Capture the cell that displays the provided text and extract its (x, y) central coordinate. 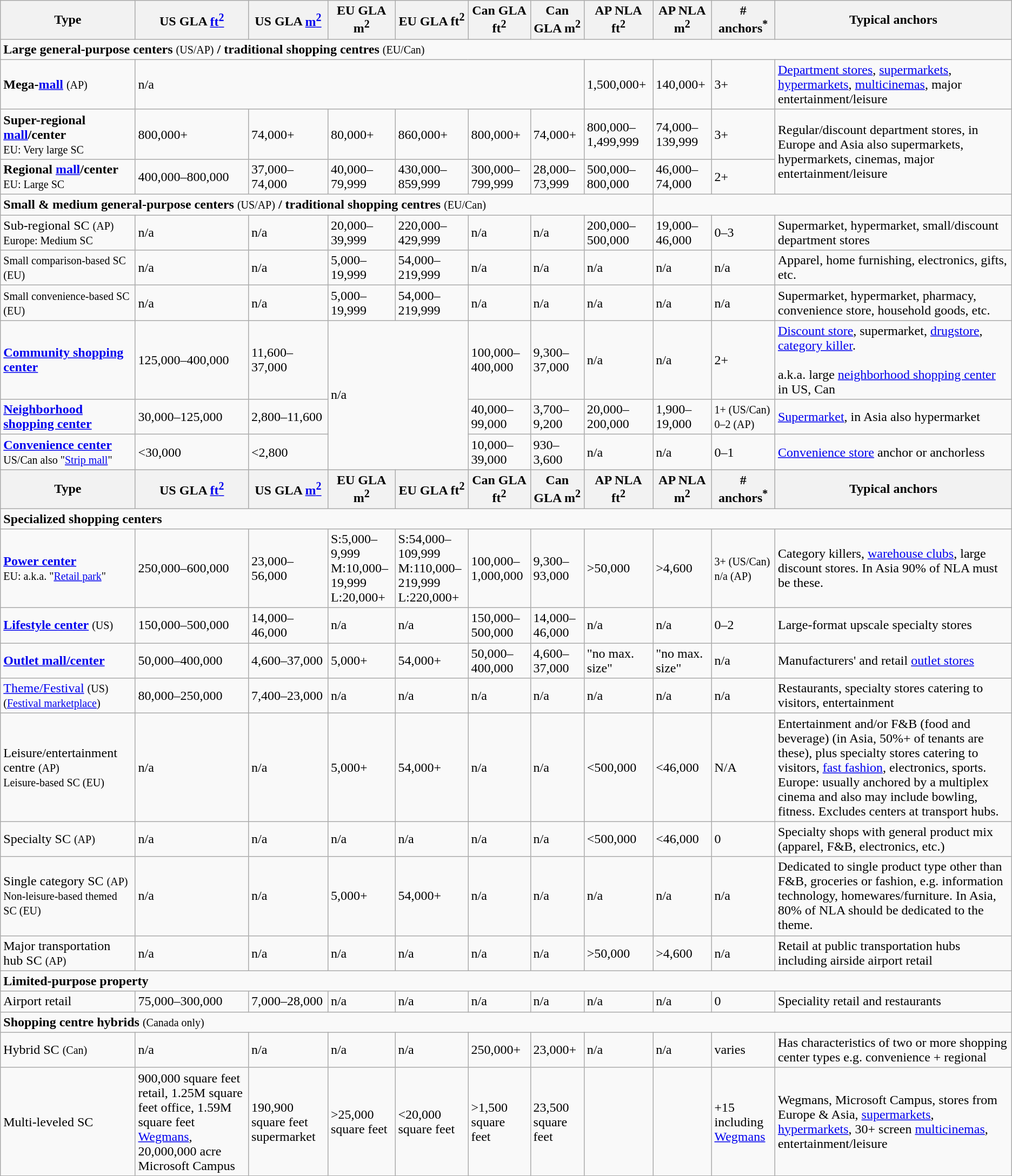
500,000–800,000 (618, 176)
Restaurants, specialty stores catering to visitors, entertainment (893, 696)
430,000–859,999 (431, 176)
>25,000 square feet (361, 1121)
Has characteristics of two or more shopping center types e.g. convenience + regional (893, 1050)
19,000–46,000 (682, 232)
400,000–800,000 (191, 176)
0–3 (743, 232)
300,000–799,999 (500, 176)
Convenience centerUS/Can also "Strip mall" (68, 452)
Discount store, supermarket, drugstore, category killer.a.k.a. large neighborhood shopping center in US, Can (893, 360)
Specialty SC (AP) (68, 839)
1+ (US/Can)0–2 (AP) (743, 417)
Multi-leveled SC (68, 1121)
Lifestyle center (US) (68, 626)
Supermarket, hypermarket, small/discount department stores (893, 232)
20,000–200,000 (618, 417)
100,000–1,000,000 (500, 569)
S:5,000–9,999M:10,000–19,999L:20,000+ (361, 569)
Mega-mall (AP) (68, 84)
125,000–400,000 (191, 360)
Theme/Festival (US)(Festival marketplace) (68, 696)
Specialized shopping centers (506, 519)
3+ (US/Can)n/a (AP) (743, 569)
2,800–11,600 (288, 417)
0–1 (743, 452)
250,000–600,000 (191, 569)
Leisure/entertainment centre (AP)Leisure-based SC (EU) (68, 767)
10,000–39,000 (500, 452)
930–3,600 (557, 452)
N/A (743, 767)
Neighborhood shopping center (68, 417)
Wegmans, Microsoft Campus, stores from Europe & Asia, supermarkets, hypermarkets, 30+ screen multicinemas, entertainment/leisure (893, 1121)
<2,800 (288, 452)
S:54,000–109,999M:110,000–219,999L:220,000+ (431, 569)
<30,000 (191, 452)
Small convenience-based SC (EU) (68, 303)
Shopping centre hybrids (Canada only) (506, 1022)
Supermarket, in Asia also hypermarket (893, 417)
900,000 square feet retail, 1.25M square feet office, 1.59M square feet Wegmans, 20,000,000 acre Microsoft Campus (191, 1121)
varies (743, 1050)
Outlet mall/center (68, 660)
7,000–28,000 (288, 1001)
Sub-regional SC (AP)Europe: Medium SC (68, 232)
75,000–300,000 (191, 1001)
Retail at public transportation hubs including airside airport retail (893, 953)
Category killers, warehouse clubs, large discount stores. In Asia 90% of NLA must be these. (893, 569)
11,600–37,000 (288, 360)
Regional mall/centerEU: Large SC (68, 176)
80,000–250,000 (191, 696)
Manufacturers' and retail outlet stores (893, 660)
190,900 square feet supermarket (288, 1121)
<20,000 square feet (431, 1121)
+15 including Wegmans (743, 1121)
Specialty shops with general product mix (apparel, F&B, electronics, etc.) (893, 839)
40,000–99,000 (500, 417)
200,000–500,000 (618, 232)
40,000–79,999 (361, 176)
Super-regional mall/centerEU: Very large SC (68, 134)
Convenience store anchor or anchorless (893, 452)
9,300–93,000 (557, 569)
0–2 (743, 626)
Power centerEU: a.k.a. "Retail park" (68, 569)
140,000+ (682, 84)
1,500,000+ (618, 84)
80,000+ (361, 134)
1,900–19,000 (682, 417)
860,000+ (431, 134)
250,000+ (500, 1050)
9,300–37,000 (557, 360)
23,500 square feet (557, 1121)
220,000–429,999 (431, 232)
20,000–39,999 (361, 232)
Small & medium general-purpose centers (US/AP) / traditional shopping centres (EU/Can) (327, 205)
Supermarket, hypermarket, pharmacy, convenience store, household goods, etc. (893, 303)
Hybrid SC (Can) (68, 1050)
37,000–74,000 (288, 176)
800,000–1,499,999 (618, 134)
Regular/discount department stores, in Europe and Asia also supermarkets, hypermarkets, cinemas, major entertainment/leisure (893, 151)
7,400–23,000 (288, 696)
Small comparison-based SC (EU) (68, 268)
46,000–74,000 (682, 176)
Speciality retail and restaurants (893, 1001)
74,000–139,999 (682, 134)
3,700–9,200 (557, 417)
23,000–56,000 (288, 569)
Large general-purpose centers (US/AP) / traditional shopping centres (EU/Can) (506, 49)
Single category SC (AP)Non-leisure-based themed SC (EU) (68, 896)
Department stores, supermarkets, hypermarkets, multicinemas, major entertainment/leisure (893, 84)
Community shopping center (68, 360)
Airport retail (68, 1001)
>1,500 square feet (500, 1121)
Apparel, home furnishing, electronics, gifts, etc. (893, 268)
Major transportation hub SC (AP) (68, 953)
100,000–400,000 (500, 360)
Limited-purpose property (506, 981)
Large-format upscale specialty stores (893, 626)
30,000–125,000 (191, 417)
23,000+ (557, 1050)
28,000–73,999 (557, 176)
